Scan for the cell matching the given text and deliver its [X, Y] coordinate at center. 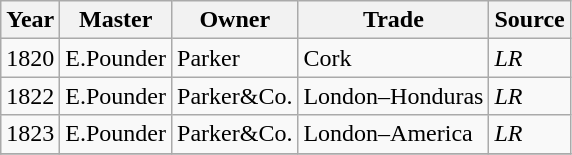
London–Honduras [394, 96]
1823 [30, 134]
Owner [235, 20]
London–America [394, 134]
1820 [30, 58]
Year [30, 20]
Parker [235, 58]
Trade [394, 20]
Master [116, 20]
Cork [394, 58]
Source [530, 20]
1822 [30, 96]
